Pinpoint the cell where the given text exists, returning its [x, y] midpoint coordinate. 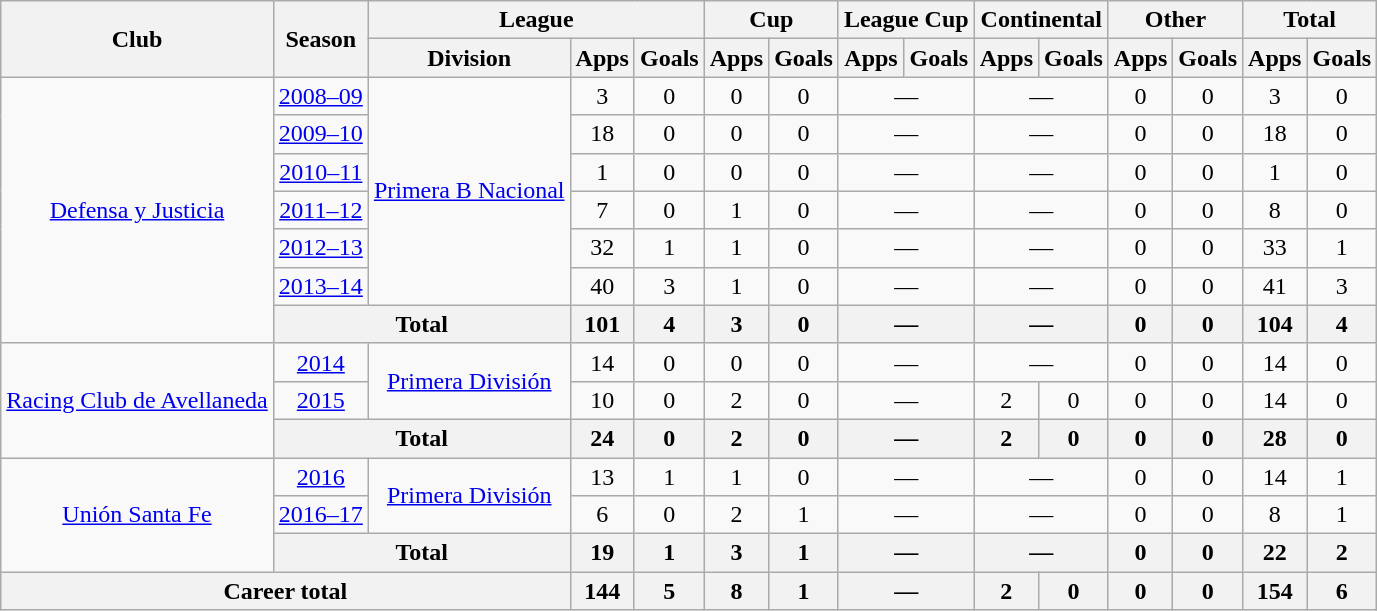
22 [1275, 553]
154 [1275, 591]
40 [602, 286]
2013–14 [320, 286]
7 [602, 210]
Division [469, 58]
Continental [1041, 20]
Other [1175, 20]
2016 [320, 477]
2010–11 [320, 172]
2012–13 [320, 248]
5 [669, 591]
10 [602, 400]
2009–10 [320, 134]
Defensa y Justicia [138, 210]
24 [602, 438]
144 [602, 591]
104 [1275, 324]
19 [602, 553]
Career total [286, 591]
2015 [320, 400]
28 [1275, 438]
2008–09 [320, 96]
Primera B Nacional [469, 191]
13 [602, 477]
33 [1275, 248]
101 [602, 324]
Unión Santa Fe [138, 515]
32 [602, 248]
Racing Club de Avellaneda [138, 400]
League [536, 20]
Club [138, 39]
Season [320, 39]
Cup [771, 20]
41 [1275, 286]
League Cup [906, 20]
2016–17 [320, 515]
2011–12 [320, 210]
2014 [320, 362]
